Search for the cell housing the specified text and yield its (X, Y) center coordinate. 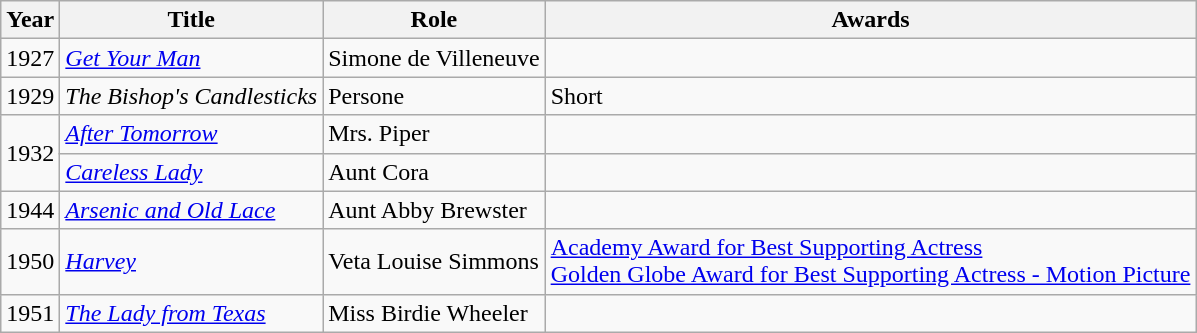
Arsenic and Old Lace (192, 210)
Simone de Villeneuve (434, 58)
1927 (30, 58)
Aunt Cora (434, 172)
Get Your Man (192, 58)
1932 (30, 153)
1929 (30, 96)
Academy Award for Best Supporting ActressGolden Globe Award for Best Supporting Actress - Motion Picture (870, 262)
Awards (870, 20)
The Bishop's Candlesticks (192, 96)
1944 (30, 210)
Mrs. Piper (434, 134)
Miss Birdie Wheeler (434, 313)
1950 (30, 262)
Veta Louise Simmons (434, 262)
Role (434, 20)
1951 (30, 313)
Careless Lady (192, 172)
Aunt Abby Brewster (434, 210)
Year (30, 20)
Short (870, 96)
Persone (434, 96)
Harvey (192, 262)
The Lady from Texas (192, 313)
Title (192, 20)
After Tomorrow (192, 134)
